Determine the [x, y] coordinate at the center of the cell enclosing the given text.  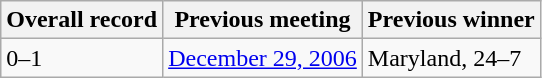
Maryland, 24–7 [451, 58]
0–1 [82, 58]
Overall record [82, 20]
Previous meeting [263, 20]
Previous winner [451, 20]
December 29, 2006 [263, 58]
